Locate the cell with the specified text and output its (X, Y) center coordinate. 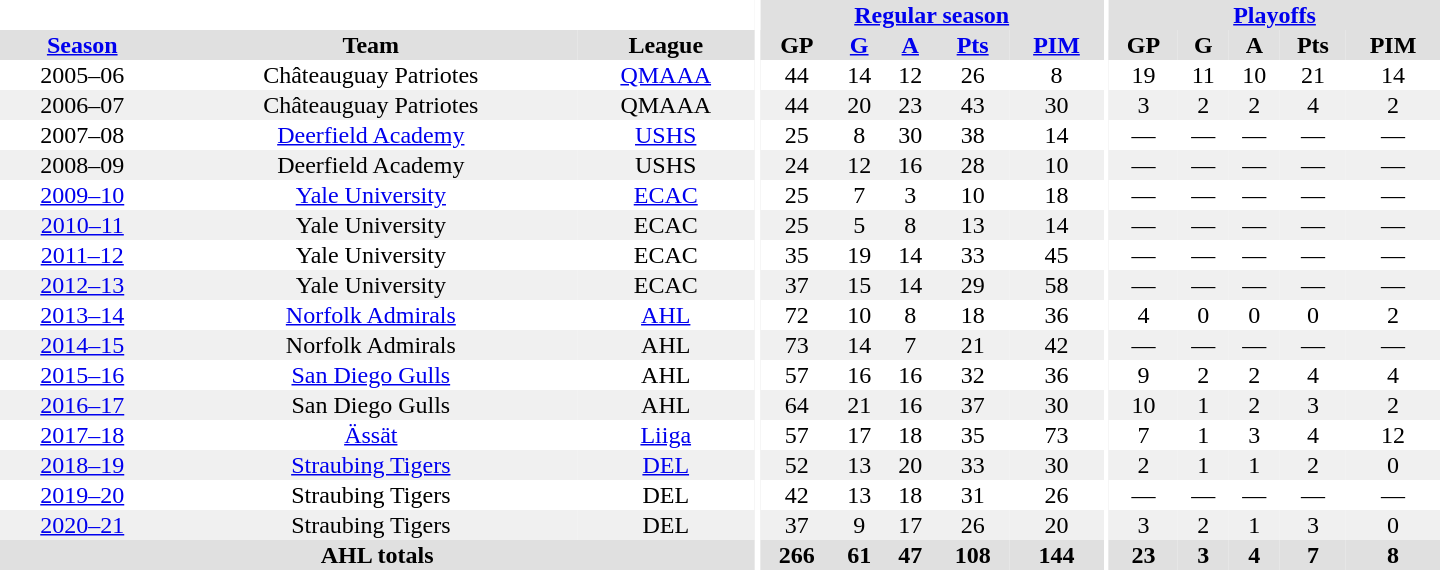
AHL totals (377, 555)
Liiga (666, 435)
5 (860, 225)
2011–12 (82, 255)
47 (910, 555)
144 (1057, 555)
2012–13 (82, 285)
2016–17 (82, 405)
32 (973, 375)
43 (973, 105)
2015–16 (82, 375)
2018–19 (82, 465)
2020–21 (82, 525)
11 (1204, 75)
15 (860, 285)
2014–15 (82, 345)
2008–09 (82, 165)
52 (797, 465)
Playoffs (1274, 15)
72 (797, 315)
2005–06 (82, 75)
64 (797, 405)
Season (82, 45)
108 (973, 555)
266 (797, 555)
24 (797, 165)
2019–20 (82, 495)
Team (370, 45)
61 (860, 555)
31 (973, 495)
League (666, 45)
Regular season (932, 15)
45 (1057, 255)
58 (1057, 285)
2017–18 (82, 435)
2009–10 (82, 195)
38 (973, 135)
2010–11 (82, 225)
Ässät (370, 435)
2006–07 (82, 105)
2007–08 (82, 135)
2013–14 (82, 315)
28 (973, 165)
29 (973, 285)
